Detect which cell encompasses the target text, then output its [x, y] center coordinate. 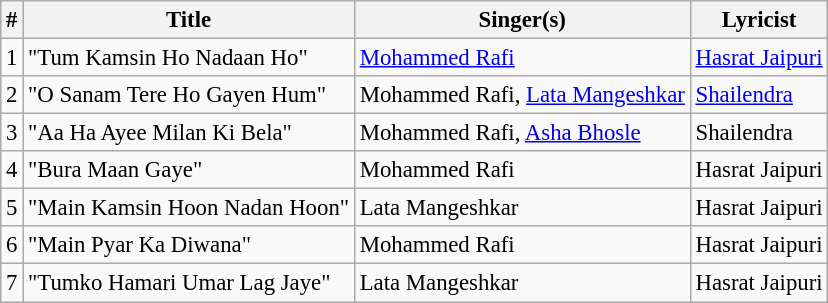
Mohammed Rafi, Lata Mangeshkar [522, 95]
"Bura Maan Gaye" [189, 170]
Singer(s) [522, 20]
"Aa Ha Ayee Milan Ki Bela" [189, 133]
2 [12, 95]
Title [189, 20]
Lyricist [759, 20]
5 [12, 208]
Mohammed Rafi, Asha Bhosle [522, 133]
1 [12, 58]
7 [12, 283]
3 [12, 133]
"Main Pyar Ka Diwana" [189, 245]
"Tumko Hamari Umar Lag Jaye" [189, 283]
"O Sanam Tere Ho Gayen Hum" [189, 95]
"Main Kamsin Hoon Nadan Hoon" [189, 208]
6 [12, 245]
"Tum Kamsin Ho Nadaan Ho" [189, 58]
4 [12, 170]
# [12, 20]
